From the cell containing the given text, extract its center point as (X, Y) coordinate. 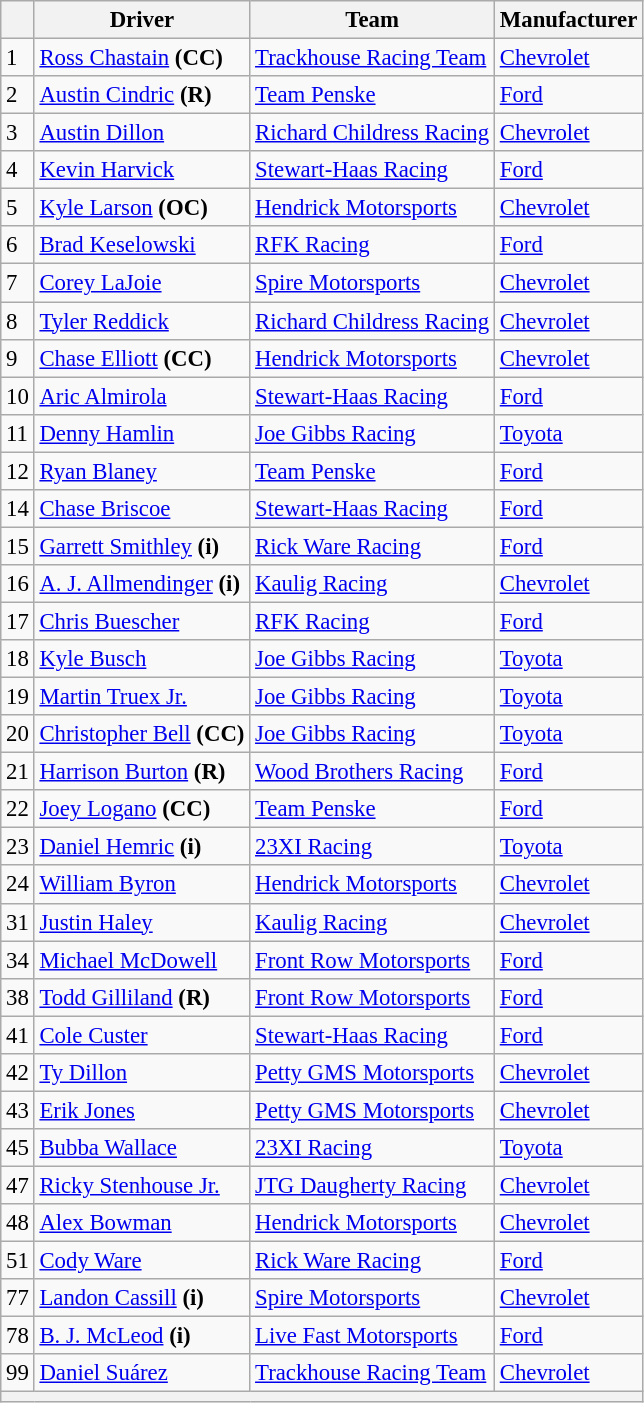
23 (18, 847)
Manufacturer (568, 20)
43 (18, 1110)
Corey LaJoie (142, 283)
7 (18, 283)
99 (18, 1373)
Joey Logano (CC) (142, 809)
Live Fast Motorsports (372, 1336)
15 (18, 546)
3 (18, 133)
41 (18, 1035)
Alex Bowman (142, 1223)
Ross Chastain (CC) (142, 58)
77 (18, 1298)
Martin Truex Jr. (142, 697)
Cole Custer (142, 1035)
12 (18, 471)
B. J. McLeod (i) (142, 1336)
Daniel Hemric (i) (142, 847)
Garrett Smithley (i) (142, 546)
18 (18, 659)
42 (18, 1073)
22 (18, 809)
Brad Keselowski (142, 245)
19 (18, 697)
Justin Haley (142, 922)
Chris Buescher (142, 621)
Austin Dillon (142, 133)
4 (18, 170)
Denny Hamlin (142, 433)
Team (372, 20)
Ty Dillon (142, 1073)
Daniel Suárez (142, 1373)
14 (18, 509)
Harrison Burton (R) (142, 772)
Chase Elliott (CC) (142, 358)
38 (18, 997)
21 (18, 772)
45 (18, 1148)
17 (18, 621)
31 (18, 922)
Chase Briscoe (142, 509)
11 (18, 433)
78 (18, 1336)
Todd Gilliland (R) (142, 997)
2 (18, 95)
Landon Cassill (i) (142, 1298)
Michael McDowell (142, 960)
48 (18, 1223)
1 (18, 58)
A. J. Allmendinger (i) (142, 584)
16 (18, 584)
Bubba Wallace (142, 1148)
JTG Daugherty Racing (372, 1185)
6 (18, 245)
Ryan Blaney (142, 471)
Cody Ware (142, 1261)
Tyler Reddick (142, 321)
5 (18, 208)
9 (18, 358)
Kyle Larson (OC) (142, 208)
Christopher Bell (CC) (142, 734)
Driver (142, 20)
24 (18, 885)
Aric Almirola (142, 396)
Ricky Stenhouse Jr. (142, 1185)
Wood Brothers Racing (372, 772)
34 (18, 960)
8 (18, 321)
Austin Cindric (R) (142, 95)
20 (18, 734)
William Byron (142, 885)
Erik Jones (142, 1110)
51 (18, 1261)
Kevin Harvick (142, 170)
47 (18, 1185)
10 (18, 396)
Kyle Busch (142, 659)
